Provide the (x, y) coordinate of the cell's center where the given text is located.  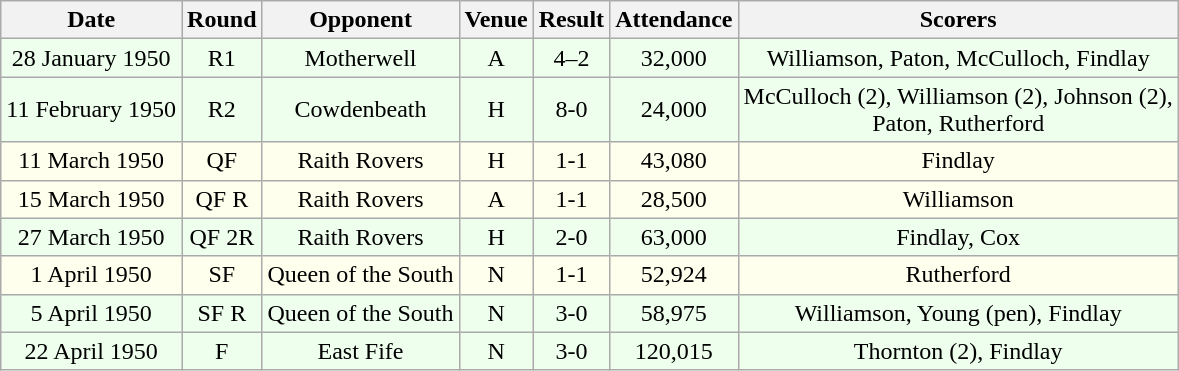
Result (571, 20)
15 March 1950 (92, 199)
QF (222, 161)
Findlay (958, 161)
Attendance (674, 20)
Round (222, 20)
Venue (496, 20)
52,924 (674, 275)
5 April 1950 (92, 313)
Thornton (2), Findlay (958, 351)
SF R (222, 313)
Williamson (958, 199)
Cowdenbeath (360, 110)
East Fife (360, 351)
2-0 (571, 237)
120,015 (674, 351)
Opponent (360, 20)
F (222, 351)
43,080 (674, 161)
11 March 1950 (92, 161)
Findlay, Cox (958, 237)
1 April 1950 (92, 275)
22 April 1950 (92, 351)
28 January 1950 (92, 58)
QF 2R (222, 237)
Williamson, Young (pen), Findlay (958, 313)
Scorers (958, 20)
Williamson, Paton, McCulloch, Findlay (958, 58)
4–2 (571, 58)
58,975 (674, 313)
McCulloch (2), Williamson (2), Johnson (2), Paton, Rutherford (958, 110)
R2 (222, 110)
28,500 (674, 199)
Motherwell (360, 58)
24,000 (674, 110)
Date (92, 20)
27 March 1950 (92, 237)
QF R (222, 199)
8-0 (571, 110)
R1 (222, 58)
SF (222, 275)
63,000 (674, 237)
11 February 1950 (92, 110)
32,000 (674, 58)
Rutherford (958, 275)
